Pinpoint the cell where the given text exists, returning its (x, y) midpoint coordinate. 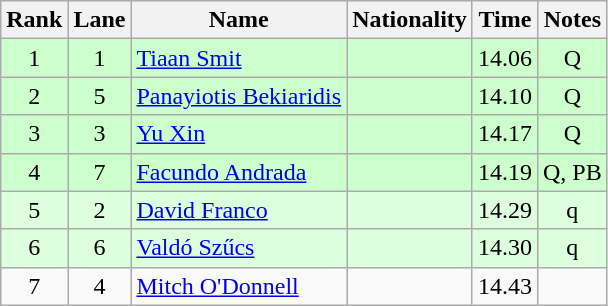
Valdó Szűcs (239, 248)
David Franco (239, 210)
Name (239, 20)
Notes (572, 20)
14.30 (504, 248)
Lane (100, 20)
14.43 (504, 286)
Yu Xin (239, 134)
Mitch O'Donnell (239, 286)
14.29 (504, 210)
14.06 (504, 58)
Tiaan Smit (239, 58)
Facundo Andrada (239, 172)
Time (504, 20)
14.10 (504, 96)
14.17 (504, 134)
Panayiotis Bekiaridis (239, 96)
14.19 (504, 172)
Nationality (410, 20)
Q, PB (572, 172)
Rank (34, 20)
